Provide the [x, y] coordinate of the cell's center where the given text is located.  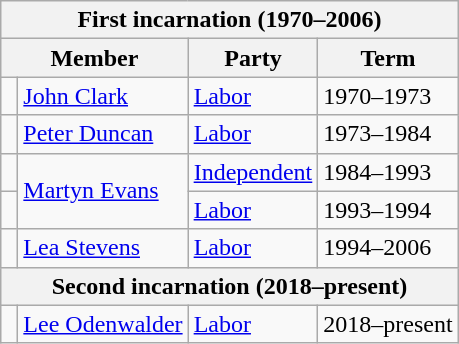
1970–1973 [388, 96]
Term [388, 58]
Martyn Evans [103, 191]
2018–present [388, 324]
Second incarnation (2018–present) [230, 286]
John Clark [103, 96]
Lea Stevens [103, 248]
First incarnation (1970–2006) [230, 20]
1993–1994 [388, 210]
Lee Odenwalder [103, 324]
1973–1984 [388, 134]
1994–2006 [388, 248]
Independent [253, 172]
1984–1993 [388, 172]
Party [253, 58]
Peter Duncan [103, 134]
Member [94, 58]
